For the text-containing cell, return its midpoint in [x, y] coordinate format. 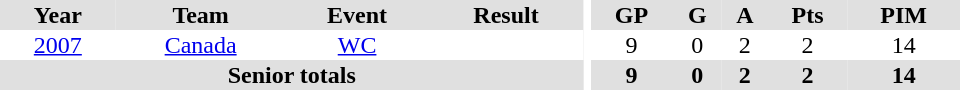
GP [631, 15]
Result [506, 15]
2007 [58, 45]
Team [201, 15]
Event [358, 15]
Pts [808, 15]
G [698, 15]
WC [358, 45]
Year [58, 15]
PIM [904, 15]
Senior totals [292, 75]
Canada [201, 45]
A [745, 15]
